Locate the cell with the specified text and output its [x, y] center coordinate. 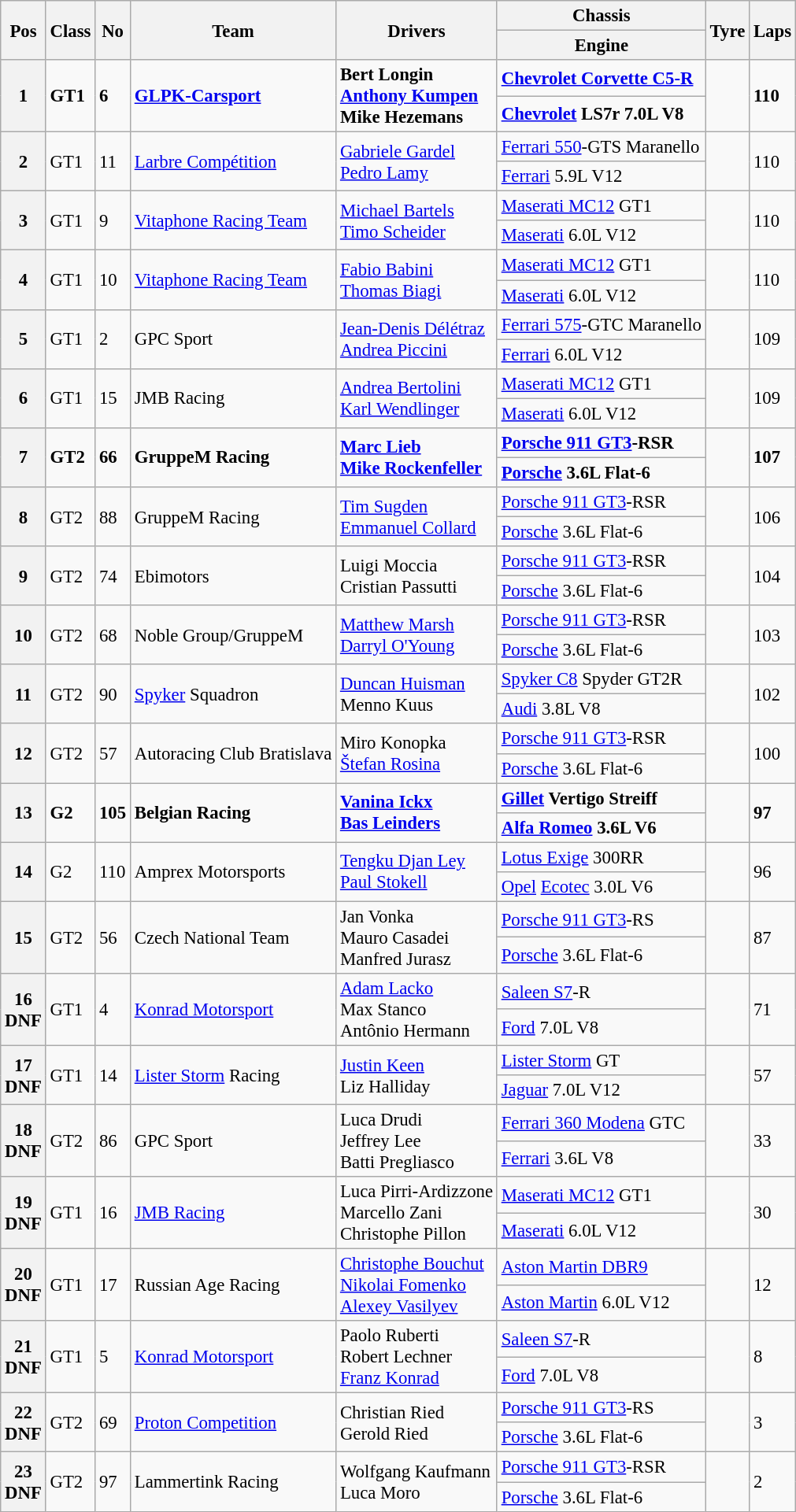
Wolfgang Kaufmann Luca Moro [417, 1481]
Opel Ecotec 3.0L V6 [602, 887]
86 [113, 1141]
Christian Ried Gerold Ried [417, 1423]
Lammertink Racing [233, 1481]
16 [113, 1213]
Bert Longin Anthony Kumpen Mike Hezemans [417, 96]
90 [113, 694]
Belgian Racing [233, 812]
56 [113, 937]
69 [113, 1423]
107 [773, 458]
88 [113, 516]
Luca Drudi Jeffrey Lee Batti Pregliasco [417, 1141]
Gabriele Gardel Pedro Lamy [417, 162]
13 [24, 812]
103 [773, 634]
104 [773, 576]
Jan Vonka Mauro Casadei Manfred Jurasz [417, 937]
GLPK-Carsport [233, 96]
Ferrari 5.9L V12 [602, 176]
7 [24, 458]
22DNF [24, 1423]
Chevrolet LS7r 7.0L V8 [602, 114]
71 [773, 1010]
Ferrari 6.0L V12 [602, 354]
Luca Pirri-Ardizzone Marcello Zani Christophe Pillon [417, 1213]
Larbre Compétition [233, 162]
Aston Martin 6.0L V12 [602, 1303]
23DNF [24, 1481]
Chassis [602, 16]
Lister Storm GT [602, 1060]
17DNF [24, 1075]
Czech National Team [233, 937]
Fabio Babini Thomas Biagi [417, 280]
Drivers [417, 30]
Lister Storm Racing [233, 1075]
100 [773, 754]
17 [113, 1285]
Michael Bartels Timo Scheider [417, 220]
Noble Group/GruppeM [233, 634]
68 [113, 634]
Proton Competition [233, 1423]
Ebimotors [233, 576]
19DNF [24, 1213]
Alfa Romeo 3.6L V6 [602, 827]
16DNF [24, 1010]
74 [113, 576]
Jean-Denis Délétraz Andrea Piccini [417, 338]
Team [233, 30]
21DNF [24, 1357]
Marc Lieb Mike Rockenfeller [417, 458]
20DNF [24, 1285]
No [113, 30]
Luigi Moccia Cristian Passutti [417, 576]
Justin Keen Liz Halliday [417, 1075]
Spyker Squadron [233, 694]
Christophe Bouchut Nikolai Fomenko Alexey Vasilyev [417, 1285]
Ferrari 360 Modena GTC [602, 1123]
Engine [602, 46]
Ferrari 550-GTS Maranello [602, 147]
Ferrari 575-GTC Maranello [602, 324]
Amprex Motorsports [233, 872]
Andrea Bertolini Karl Wendlinger [417, 398]
Aston Martin DBR9 [602, 1267]
Jaguar 7.0L V12 [602, 1090]
Laps [773, 30]
Miro Konopka Štefan Rosina [417, 754]
Matthew Marsh Darryl O'Young [417, 634]
Tyre [728, 30]
96 [773, 872]
Adam Lacko Max Stanco Antônio Hermann [417, 1010]
Duncan Huisman Menno Kuus [417, 694]
Spyker C8 Spyder GT2R [602, 679]
Ferrari 3.6L V8 [602, 1159]
Class [71, 30]
Lotus Exige 300RR [602, 857]
Gillet Vertigo Streiff [602, 798]
Autoracing Club Bratislava [233, 754]
Russian Age Racing [233, 1285]
Tengku Djan Ley Paul Stokell [417, 872]
87 [773, 937]
Tim Sugden Emmanuel Collard [417, 516]
66 [113, 458]
105 [113, 812]
33 [773, 1141]
Vanina Ickx Bas Leinders [417, 812]
Chevrolet Corvette C5-R [602, 78]
1 [24, 96]
106 [773, 516]
Audi 3.8L V8 [602, 709]
Pos [24, 30]
30 [773, 1213]
18DNF [24, 1141]
Paolo Ruberti Robert Lechner Franz Konrad [417, 1357]
102 [773, 694]
